Detect which cell encompasses the target text, then output its (x, y) center coordinate. 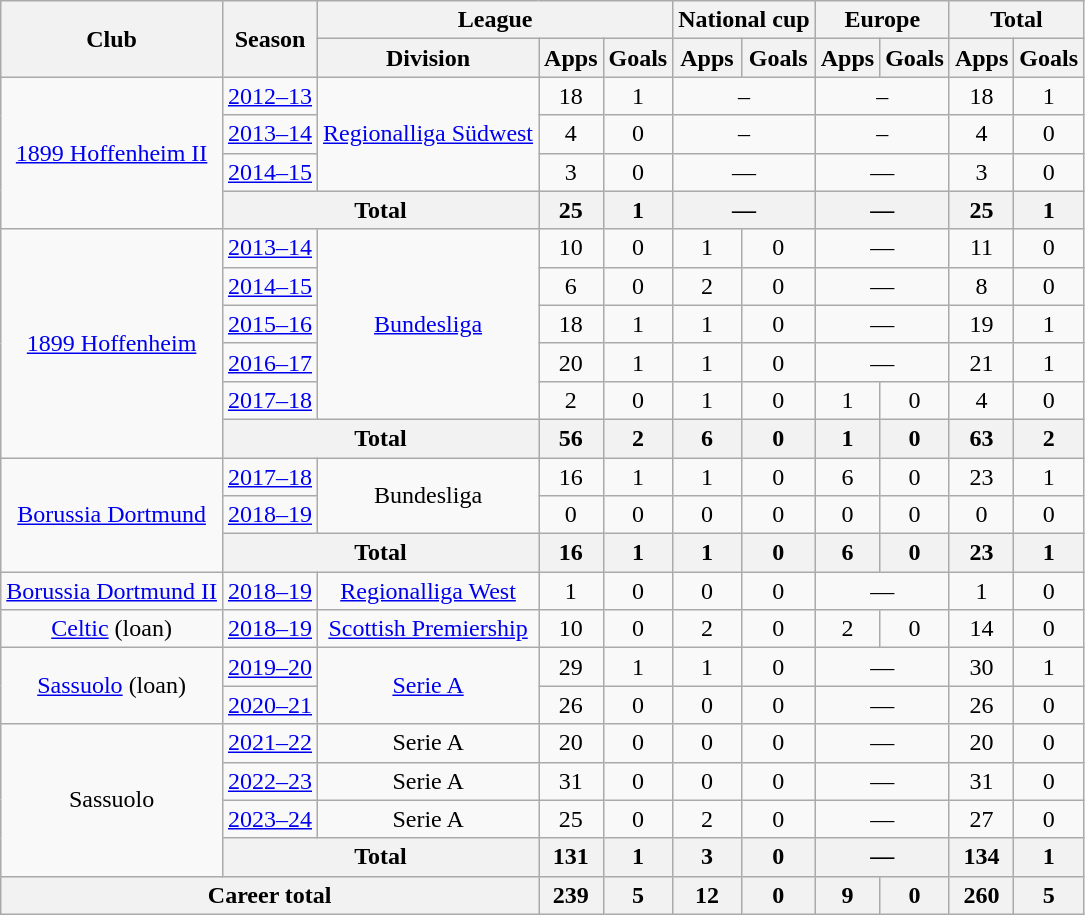
Sassuolo (loan) (112, 686)
260 (981, 895)
Career total (270, 895)
239 (571, 895)
Regionalliga Südwest (428, 134)
2016–17 (270, 362)
2015–16 (270, 324)
Season (270, 39)
56 (571, 438)
2019–20 (270, 667)
9 (847, 895)
League (496, 20)
2021–22 (270, 743)
Celtic (loan) (112, 629)
Borussia Dortmund II (112, 591)
National cup (744, 20)
27 (981, 819)
14 (981, 629)
8 (981, 286)
1899 Hoffenheim II (112, 153)
131 (571, 857)
19 (981, 324)
134 (981, 857)
Borussia Dortmund (112, 515)
Club (112, 39)
30 (981, 667)
63 (981, 438)
Sassuolo (112, 800)
2023–24 (270, 819)
29 (571, 667)
Division (428, 58)
21 (981, 362)
11 (981, 248)
2020–21 (270, 705)
Europe (882, 20)
2022–23 (270, 781)
Regionalliga West (428, 591)
Scottish Premiership (428, 629)
1899 Hoffenheim (112, 343)
2012–13 (270, 96)
12 (707, 895)
